Output the (x, y) coordinate of the center of the cell containing the given text.  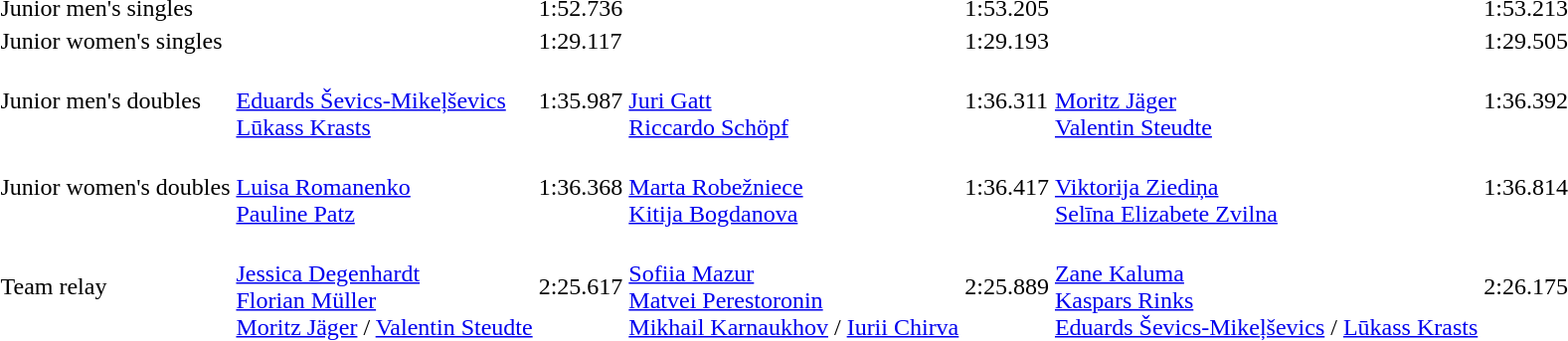
Marta RobežnieceKitija Bogdanova (793, 187)
1:29.193 (1007, 41)
Moritz JägerValentin Steudte (1266, 100)
1:36.311 (1007, 100)
Juri GattRiccardo Schöpf (793, 100)
1:29.117 (581, 41)
Viktorija ZiediņaSelīna Elizabete Zvilna (1266, 187)
Luisa RomanenkoPauline Patz (384, 187)
Eduards Ševics-MikeļševicsLūkass Krasts (384, 100)
1:36.368 (581, 187)
1:36.417 (1007, 187)
1:35.987 (581, 100)
